Search for the cell housing the specified text and yield its [x, y] center coordinate. 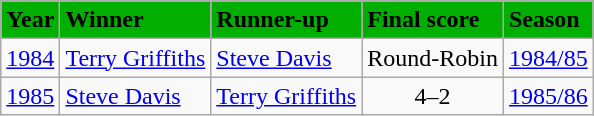
Round-Robin [433, 58]
Final score [433, 20]
Runner-up [286, 20]
1984 [30, 58]
1985 [30, 96]
4–2 [433, 96]
Winner [136, 20]
1984/85 [548, 58]
1985/86 [548, 96]
Year [30, 20]
Season [548, 20]
